Provide the [x, y] coordinate of the cell's center where the given text is located.  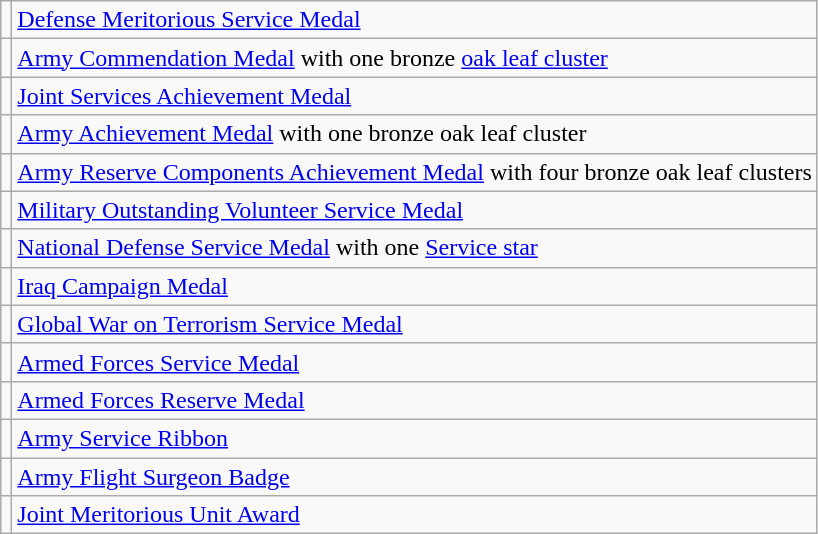
Army Commendation Medal with one bronze oak leaf cluster [415, 58]
Armed Forces Reserve Medal [415, 400]
Armed Forces Service Medal [415, 362]
Global War on Terrorism Service Medal [415, 324]
Military Outstanding Volunteer Service Medal [415, 210]
National Defense Service Medal with one Service star [415, 248]
Army Service Ribbon [415, 438]
Joint Meritorious Unit Award [415, 515]
Army Achievement Medal with one bronze oak leaf cluster [415, 134]
Iraq Campaign Medal [415, 286]
Army Flight Surgeon Badge [415, 477]
Joint Services Achievement Medal [415, 96]
Army Reserve Components Achievement Medal with four bronze oak leaf clusters [415, 172]
Defense Meritorious Service Medal [415, 20]
